Return the (x, y) coordinate for the center point of the cell that contains the specified text.  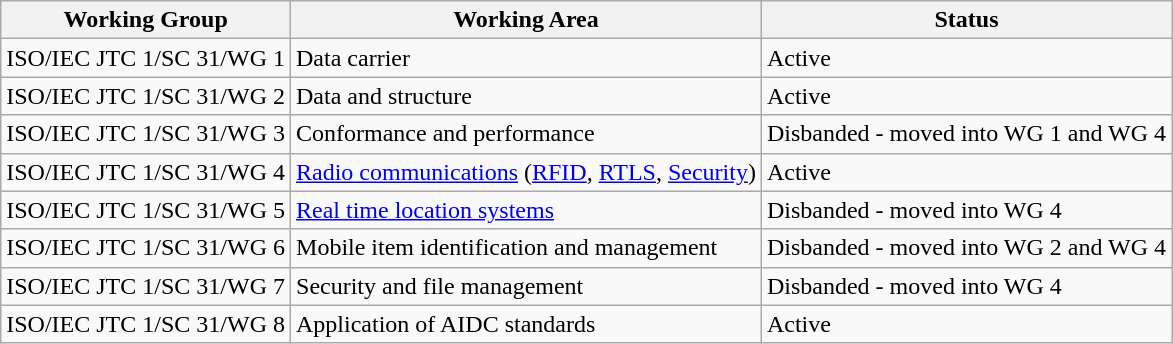
Security and file management (526, 286)
ISO/IEC JTC 1/SC 31/WG 3 (146, 134)
ISO/IEC JTC 1/SC 31/WG 5 (146, 210)
ISO/IEC JTC 1/SC 31/WG 8 (146, 324)
Disbanded - moved into WG 1 and WG 4 (966, 134)
Real time location systems (526, 210)
ISO/IEC JTC 1/SC 31/WG 7 (146, 286)
Application of AIDC standards (526, 324)
Disbanded - moved into WG 2 and WG 4 (966, 248)
ISO/IEC JTC 1/SC 31/WG 6 (146, 248)
Radio communications (RFID, RTLS, Security) (526, 172)
Conformance and performance (526, 134)
Working Group (146, 20)
Data and structure (526, 96)
ISO/IEC JTC 1/SC 31/WG 4 (146, 172)
Status (966, 20)
ISO/IEC JTC 1/SC 31/WG 2 (146, 96)
Mobile item identification and management (526, 248)
ISO/IEC JTC 1/SC 31/WG 1 (146, 58)
Working Area (526, 20)
Data carrier (526, 58)
